Identify which cell holds the provided text, then report its [x, y] central coordinate. 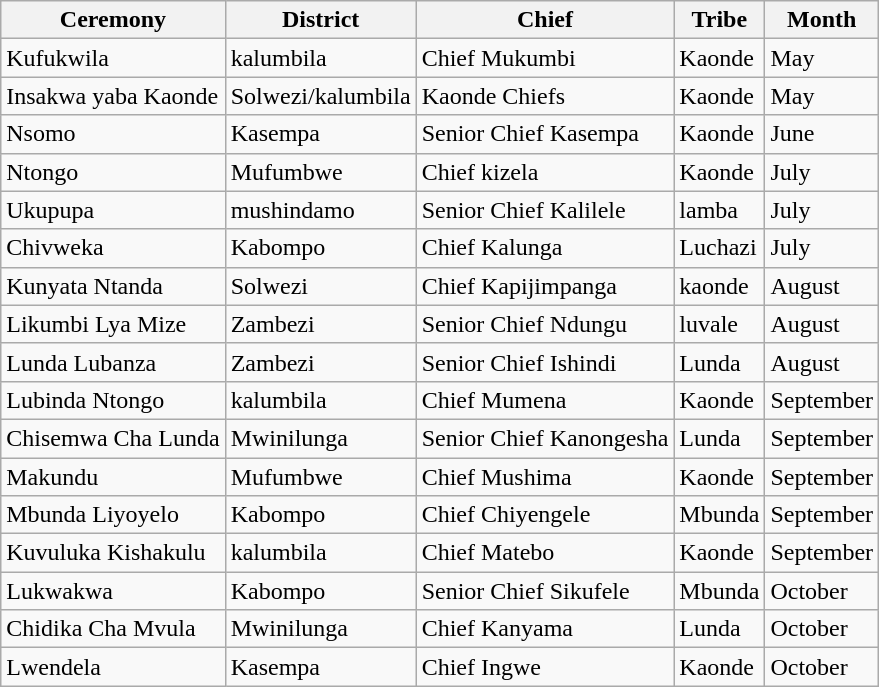
Makundu [113, 477]
Ceremony [113, 20]
Solwezi [320, 286]
Ntongo [113, 172]
Luchazi [720, 248]
lamba [720, 210]
Lukwakwa [113, 591]
luvale [720, 324]
Insakwa yaba Kaonde [113, 96]
District [320, 20]
Mbunda Liyoyelo [113, 515]
Senior Chief Sikufele [545, 591]
Ukupupa [113, 210]
Chief Ingwe [545, 667]
mushindamo [320, 210]
Chivweka [113, 248]
Chief kizela [545, 172]
Chisemwa Cha Lunda [113, 438]
Senior Chief Ndungu [545, 324]
Lwendela [113, 667]
Chidika Cha Mvula [113, 629]
Chief Mukumbi [545, 58]
Chief Kapijimpanga [545, 286]
Likumbi Lya Mize [113, 324]
Chief Kalunga [545, 248]
Lubinda Ntongo [113, 400]
Chief Matebo [545, 553]
Kaonde Chiefs [545, 96]
Lunda Lubanza [113, 362]
Kunyata Ntanda [113, 286]
Chief Chiyengele [545, 515]
Nsomo [113, 134]
Chief Mushima [545, 477]
Kufukwila [113, 58]
Senior Chief Kasempa [545, 134]
kaonde [720, 286]
Senior Chief Ishindi [545, 362]
Month [822, 20]
Chief Mumena [545, 400]
Tribe [720, 20]
June [822, 134]
Senior Chief Kalilele [545, 210]
Chief [545, 20]
Solwezi/kalumbila [320, 96]
Kuvuluka Kishakulu [113, 553]
Chief Kanyama [545, 629]
Senior Chief Kanongesha [545, 438]
